From the cell containing the given text, extract its center point as [x, y] coordinate. 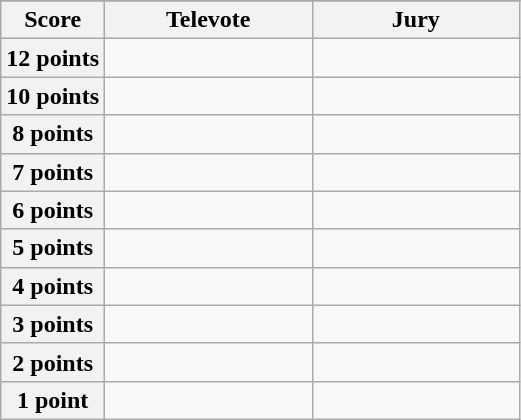
Televote [209, 20]
3 points [53, 324]
10 points [53, 96]
8 points [53, 134]
6 points [53, 210]
12 points [53, 58]
2 points [53, 362]
5 points [53, 248]
7 points [53, 172]
4 points [53, 286]
Jury [416, 20]
1 point [53, 400]
Score [53, 20]
